Pinpoint the cell where the given text exists, returning its [X, Y] midpoint coordinate. 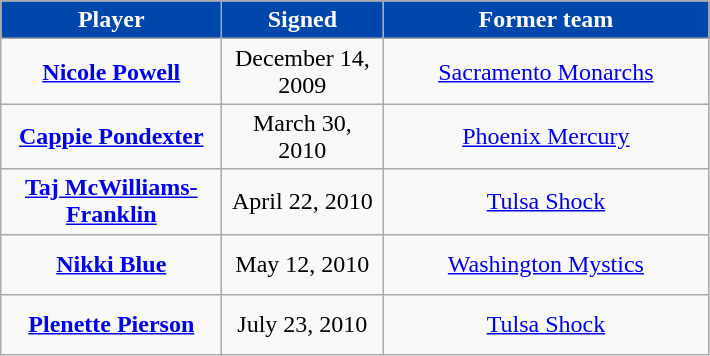
Player [112, 20]
Cappie Pondexter [112, 136]
Washington Mystics [546, 264]
Plenette Pierson [112, 324]
Taj McWilliams-Franklin [112, 202]
Nicole Powell [112, 72]
Sacramento Monarchs [546, 72]
Signed [302, 20]
April 22, 2010 [302, 202]
Phoenix Mercury [546, 136]
July 23, 2010 [302, 324]
May 12, 2010 [302, 264]
March 30, 2010 [302, 136]
Nikki Blue [112, 264]
Former team [546, 20]
December 14, 2009 [302, 72]
